Output the (x, y) coordinate of the center of the cell containing the given text.  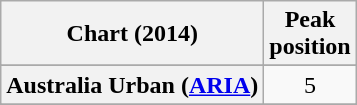
Peakposition (310, 34)
Australia Urban (ARIA) (132, 85)
Chart (2014) (132, 34)
5 (310, 85)
